Scan for the cell matching the given text and deliver its (x, y) coordinate at center. 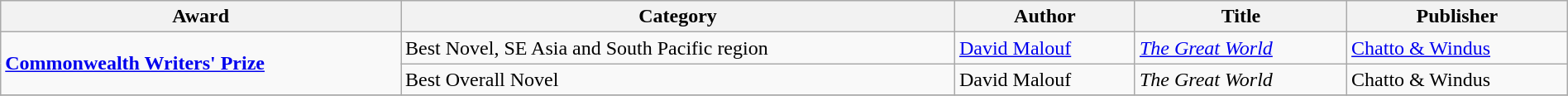
Commonwealth Writers' Prize (201, 64)
Best Overall Novel (678, 79)
Author (1045, 17)
Publisher (1457, 17)
Award (201, 17)
Title (1241, 17)
Category (678, 17)
Best Novel, SE Asia and South Pacific region (678, 48)
